Capture the cell that displays the provided text and extract its (x, y) central coordinate. 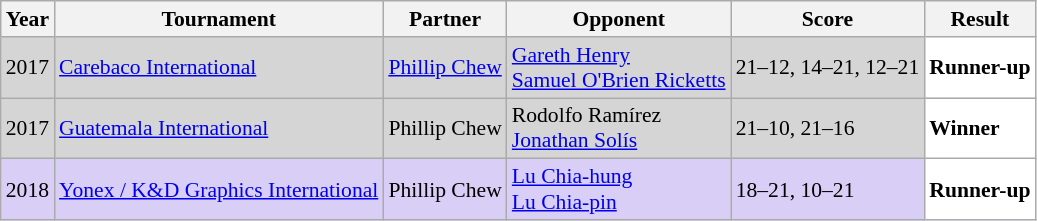
Guatemala International (218, 128)
Result (980, 19)
18–21, 10–21 (828, 190)
Gareth Henry Samuel O'Brien Ricketts (619, 68)
Lu Chia-hung Lu Chia-pin (619, 190)
Partner (444, 19)
Yonex / K&D Graphics International (218, 190)
21–10, 21–16 (828, 128)
21–12, 14–21, 12–21 (828, 68)
Year (28, 19)
2018 (28, 190)
Tournament (218, 19)
Opponent (619, 19)
Score (828, 19)
Rodolfo Ramírez Jonathan Solís (619, 128)
Carebaco International (218, 68)
Winner (980, 128)
